Identify which cell holds the provided text, then report its (x, y) central coordinate. 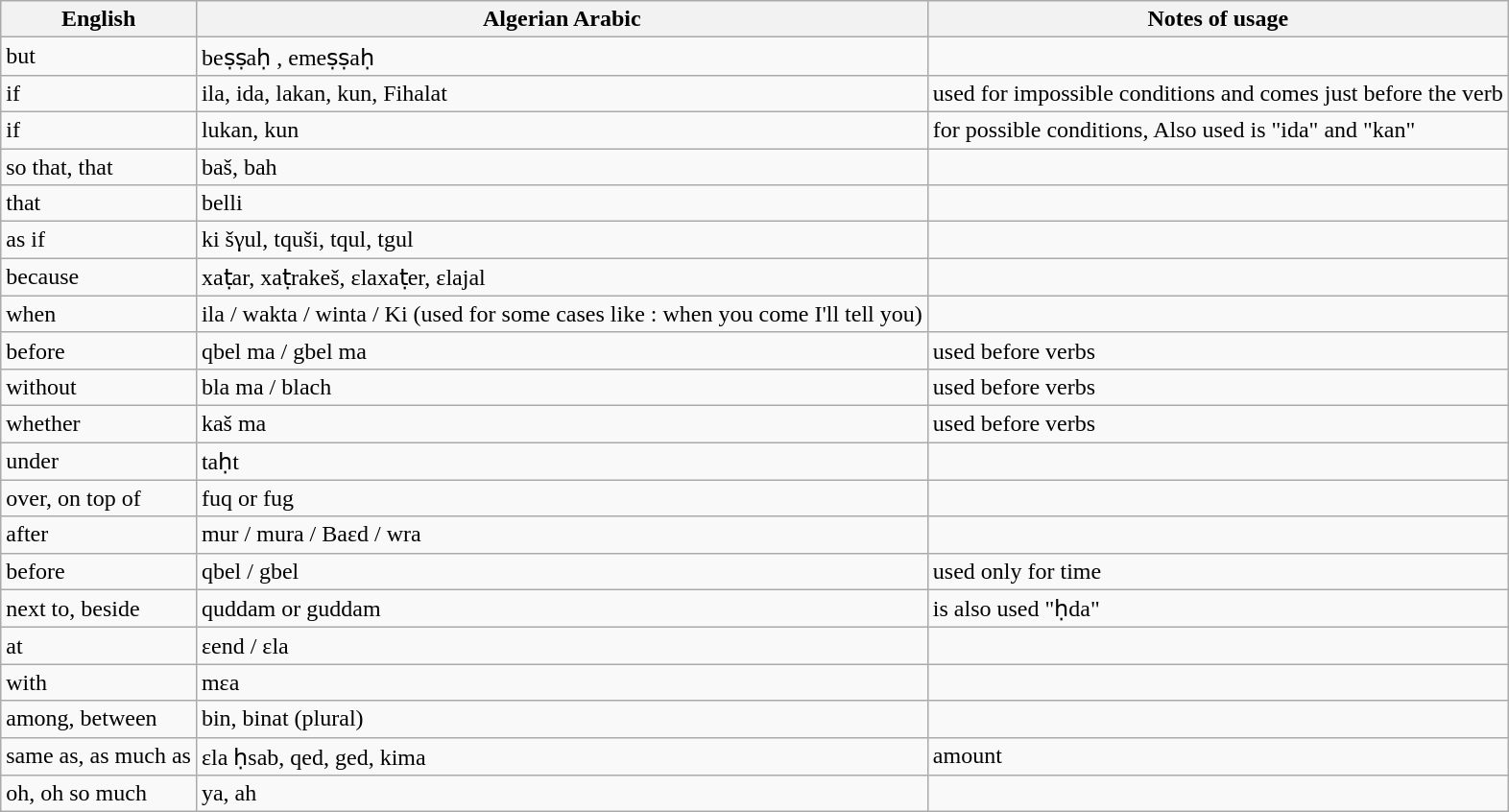
Algerian Arabic (562, 19)
lukan, kun (562, 130)
ila / wakta / winta / Ki (used for some cases like : when you come I'll tell you) (562, 314)
used for impossible conditions and comes just before the verb (1217, 93)
amount (1217, 756)
taḥt (562, 461)
qbel / gbel (562, 571)
oh, oh so much (99, 794)
without (99, 387)
xaṭar, xaṭrakeš, εlaxaṭer, εlajal (562, 277)
kaš ma (562, 423)
mur / mura / Baεd / wra (562, 535)
so that, that (99, 166)
under (99, 461)
baš, bah (562, 166)
after (99, 535)
beṣṣaḥ , emeṣṣaḥ (562, 57)
mεa (562, 682)
ki šγul, tquši, tqul, tgul (562, 240)
belli (562, 203)
εend / εla (562, 646)
among, between (99, 719)
as if (99, 240)
with (99, 682)
because (99, 277)
bla ma / blach (562, 387)
fuq or fug (562, 498)
next to, beside (99, 609)
English (99, 19)
bin, binat (plural) (562, 719)
same as, as much as (99, 756)
over, on top of (99, 498)
εla ḥsab, qed, ged, kima (562, 756)
at (99, 646)
whether (99, 423)
that (99, 203)
when (99, 314)
is also used "ḥda" (1217, 609)
for possible conditions, Also used is "ida" and "kan" (1217, 130)
ila, ida, lakan, kun, Fihalat (562, 93)
used only for time (1217, 571)
but (99, 57)
ya, ah (562, 794)
Notes of usage (1217, 19)
qbel ma / gbel ma (562, 350)
quddam or guddam (562, 609)
